Extract the (x, y) coordinate from the center of the cell holding the provided text.  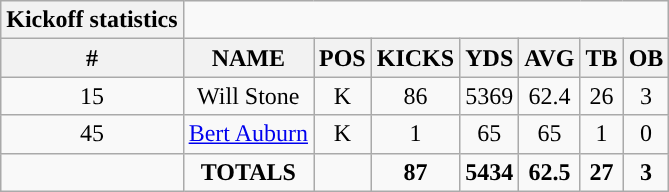
5369 (490, 96)
KICKS (415, 58)
Kickoff statistics (92, 20)
26 (602, 96)
Bert Auburn (248, 134)
27 (602, 172)
87 (415, 172)
86 (415, 96)
# (92, 58)
45 (92, 134)
AVG (550, 58)
NAME (248, 58)
TB (602, 58)
62.5 (550, 172)
TOTALS (248, 172)
5434 (490, 172)
OB (646, 58)
15 (92, 96)
YDS (490, 58)
Will Stone (248, 96)
POS (343, 58)
62.4 (550, 96)
0 (646, 134)
